Find where the given text appears and provide that cell's center as (X, Y) coordinate. 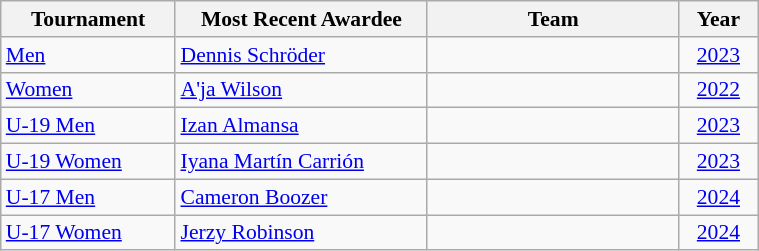
U-19 Women (88, 162)
Women (88, 90)
U-19 Men (88, 126)
2022 (718, 90)
U-17 Men (88, 197)
Jerzy Robinson (301, 233)
U-17 Women (88, 233)
Izan Almansa (301, 126)
A'ja Wilson (301, 90)
Iyana Martín Carrión (301, 162)
Cameron Boozer (301, 197)
Dennis Schröder (301, 55)
Tournament (88, 19)
Most Recent Awardee (301, 19)
Men (88, 55)
Team (553, 19)
Year (718, 19)
